Identify which cell holds the provided text, then report its (x, y) central coordinate. 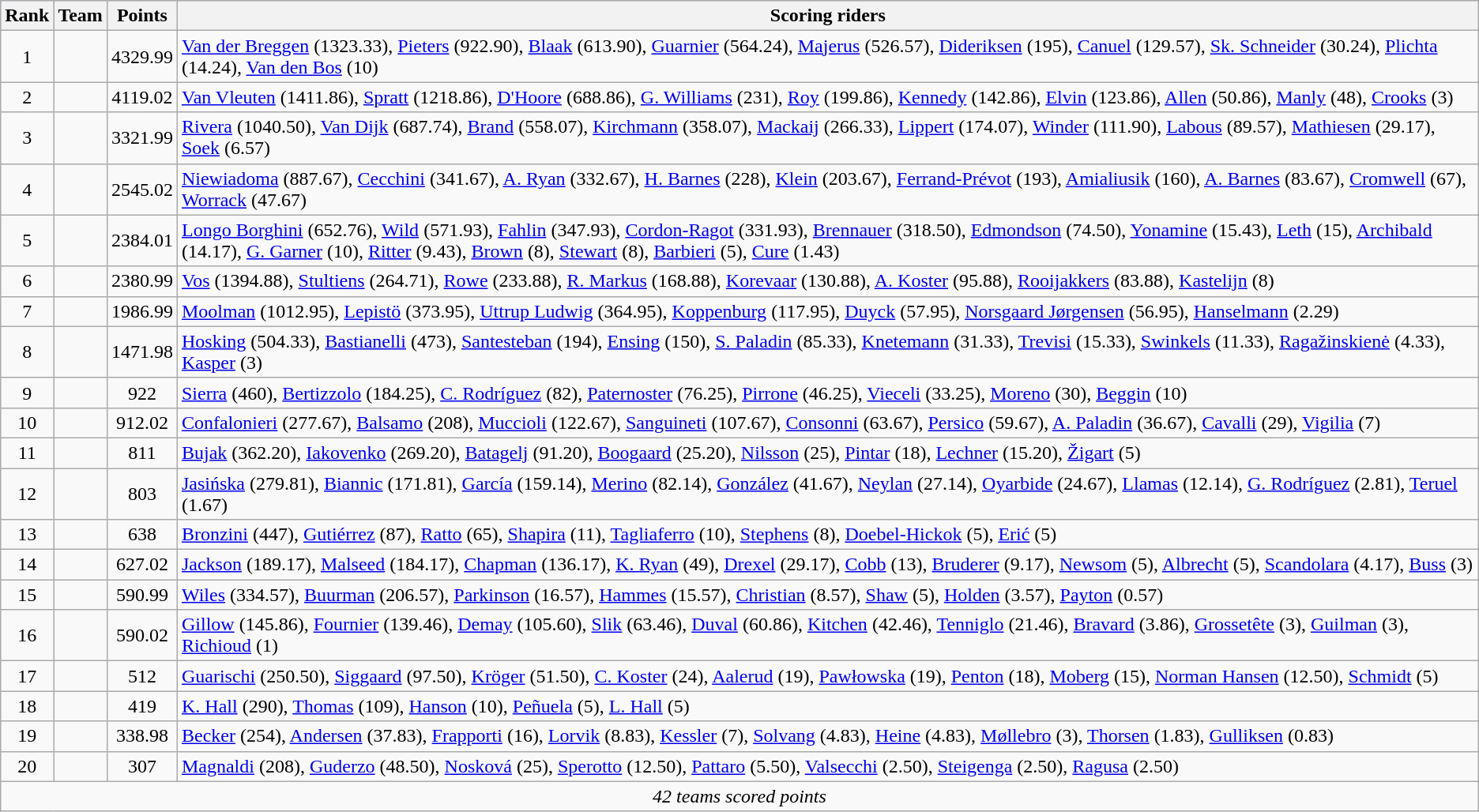
Sierra (460), Bertizzolo (184.25), C. Rodríguez (82), Paternoster (76.25), Pirrone (46.25), Vieceli (33.25), Moreno (30), Beggin (10) (828, 393)
419 (142, 706)
811 (142, 453)
8 (27, 352)
20 (27, 766)
338.98 (142, 736)
Team (81, 16)
Points (142, 16)
11 (27, 453)
Magnaldi (208), Guderzo (48.50), Nosková (25), Sperotto (12.50), Pattaro (5.50), Valsecchi (2.50), Steigenga (2.50), Ragusa (2.50) (828, 766)
18 (27, 706)
Bronzini (447), Gutiérrez (87), Ratto (65), Shapira (11), Tagliaferro (10), Stephens (8), Doebel-Hickok (5), Erić (5) (828, 535)
4329.99 (142, 57)
2545.02 (142, 190)
4 (27, 190)
12 (27, 493)
9 (27, 393)
3321.99 (142, 137)
13 (27, 535)
2 (27, 97)
912.02 (142, 423)
803 (142, 493)
1986.99 (142, 311)
Vos (1394.88), Stultiens (264.71), Rowe (233.88), R. Markus (168.88), Korevaar (130.88), A. Koster (95.88), Rooijakkers (83.88), Kastelijn (8) (828, 281)
14 (27, 565)
922 (142, 393)
42 teams scored points (739, 796)
6 (27, 281)
16 (27, 635)
590.99 (142, 595)
Rank (27, 16)
307 (142, 766)
7 (27, 311)
512 (142, 676)
590.02 (142, 635)
Wiles (334.57), Buurman (206.57), Parkinson (16.57), Hammes (15.57), Christian (8.57), Shaw (5), Holden (3.57), Payton (0.57) (828, 595)
2384.01 (142, 240)
1471.98 (142, 352)
K. Hall (290), Thomas (109), Hanson (10), Peñuela (5), L. Hall (5) (828, 706)
2380.99 (142, 281)
Moolman (1012.95), Lepistö (373.95), Uttrup Ludwig (364.95), Koppenburg (117.95), Duyck (57.95), Norsgaard Jørgensen (56.95), Hanselmann (2.29) (828, 311)
1 (27, 57)
3 (27, 137)
638 (142, 535)
Scoring riders (828, 16)
19 (27, 736)
15 (27, 595)
10 (27, 423)
4119.02 (142, 97)
17 (27, 676)
5 (27, 240)
627.02 (142, 565)
Bujak (362.20), Iakovenko (269.20), Batagelj (91.20), Boogaard (25.20), Nilsson (25), Pintar (18), Lechner (15.20), Žigart (5) (828, 453)
